Provide the (X, Y) coordinate of the cell's center where the given text is located.  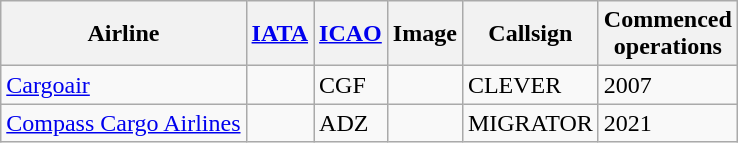
Cargoair (124, 85)
Compass Cargo Airlines (124, 123)
Airline (124, 34)
MIGRATOR (530, 123)
2007 (668, 85)
CLEVER (530, 85)
Commencedoperations (668, 34)
2021 (668, 123)
ICAO (351, 34)
CGF (351, 85)
IATA (280, 34)
ADZ (351, 123)
Callsign (530, 34)
Image (424, 34)
